Return the (x, y) coordinate for the center point of the cell that contains the specified text.  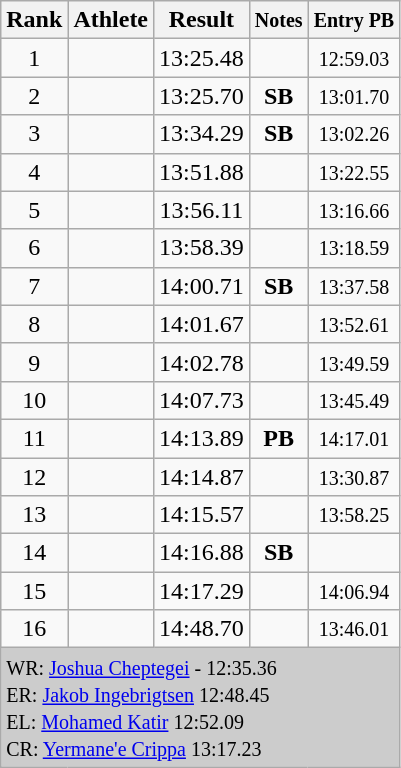
13:18.59 (354, 248)
14:06.94 (354, 591)
6 (34, 248)
16 (34, 629)
14:15.57 (202, 515)
13:16.66 (354, 210)
11 (34, 438)
13:37.58 (354, 286)
14:00.71 (202, 286)
13:25.70 (202, 96)
14:02.78 (202, 362)
13:34.29 (202, 134)
4 (34, 172)
13:22.55 (354, 172)
13:02.26 (354, 134)
WR: Joshua Cheptegei - 12:35.36ER: Jakob Ingebrigtsen 12:48.45EL: Mohamed Katir 12:52.09CR: Yermane'e Crippa 13:17.23 (200, 708)
Athlete (111, 20)
14:16.88 (202, 553)
13:56.11 (202, 210)
9 (34, 362)
1 (34, 58)
13:58.39 (202, 248)
13:01.70 (354, 96)
14 (34, 553)
13:45.49 (354, 400)
PB (278, 438)
2 (34, 96)
13:46.01 (354, 629)
10 (34, 400)
13:52.61 (354, 324)
12 (34, 477)
13:49.59 (354, 362)
14:13.89 (202, 438)
3 (34, 134)
13:58.25 (354, 515)
14:01.67 (202, 324)
14:17.29 (202, 591)
5 (34, 210)
13 (34, 515)
14:14.87 (202, 477)
Rank (34, 20)
15 (34, 591)
Notes (278, 20)
12:59.03 (354, 58)
Result (202, 20)
8 (34, 324)
7 (34, 286)
14:17.01 (354, 438)
13:30.87 (354, 477)
14:07.73 (202, 400)
Entry PB (354, 20)
13:51.88 (202, 172)
14:48.70 (202, 629)
13:25.48 (202, 58)
